Capture the cell that displays the provided text and extract its [X, Y] central coordinate. 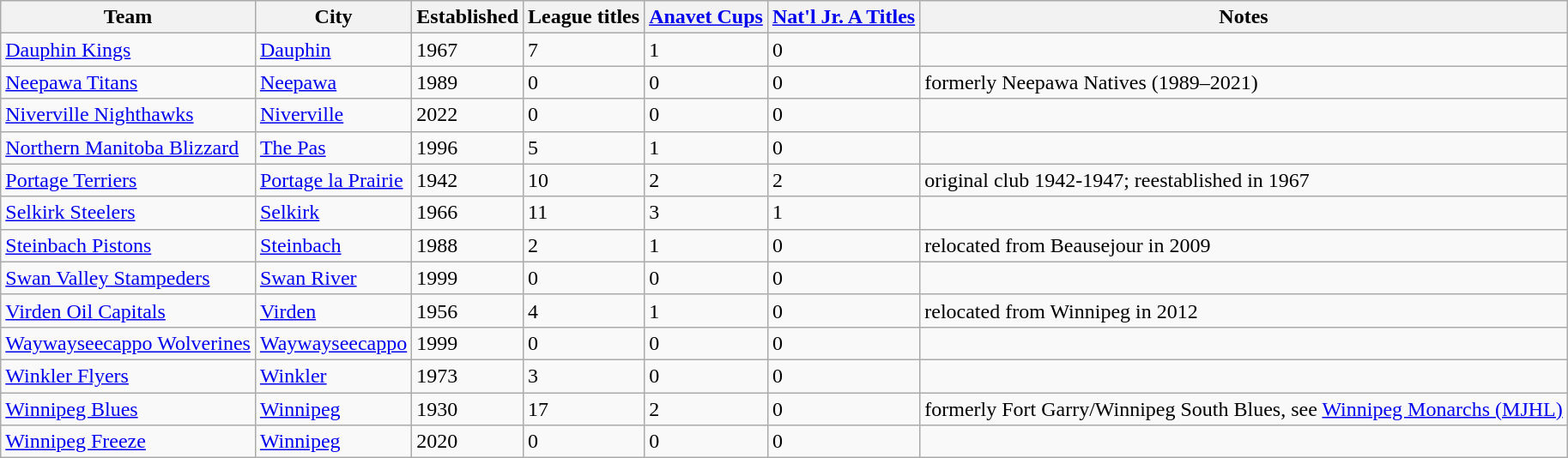
Niverville [333, 115]
1966 [468, 213]
Portage Terriers [129, 180]
Selkirk Steelers [129, 213]
Winnipeg Freeze [129, 442]
City [333, 17]
Dauphin [333, 50]
2020 [468, 442]
4 [584, 310]
The Pas [333, 148]
original club 1942-1947; reestablished in 1967 [1244, 180]
relocated from Beausejour in 2009 [1244, 245]
1967 [468, 50]
1988 [468, 245]
formerly Fort Garry/Winnipeg South Blues, see Winnipeg Monarchs (MJHL) [1244, 409]
formerly Neepawa Natives (1989–2021) [1244, 82]
Waywayseecappo Wolverines [129, 343]
2022 [468, 115]
1956 [468, 310]
Anavet Cups [706, 17]
1989 [468, 82]
17 [584, 409]
5 [584, 148]
relocated from Winnipeg in 2012 [1244, 310]
Winkler [333, 376]
1942 [468, 180]
Notes [1244, 17]
Niverville Nighthawks [129, 115]
1996 [468, 148]
Neepawa Titans [129, 82]
League titles [584, 17]
1973 [468, 376]
Waywayseecappo [333, 343]
Established [468, 17]
1930 [468, 409]
Selkirk [333, 213]
Neepawa [333, 82]
Winnipeg Blues [129, 409]
Swan Valley Stampeders [129, 278]
Team [129, 17]
Portage la Prairie [333, 180]
Virden [333, 310]
Winkler Flyers [129, 376]
Nat'l Jr. A Titles [843, 17]
Swan River [333, 278]
Virden Oil Capitals [129, 310]
Dauphin Kings [129, 50]
Steinbach [333, 245]
7 [584, 50]
11 [584, 213]
10 [584, 180]
Northern Manitoba Blizzard [129, 148]
Steinbach Pistons [129, 245]
